Return the (X, Y) coordinate for the center point of the cell that contains the specified text.  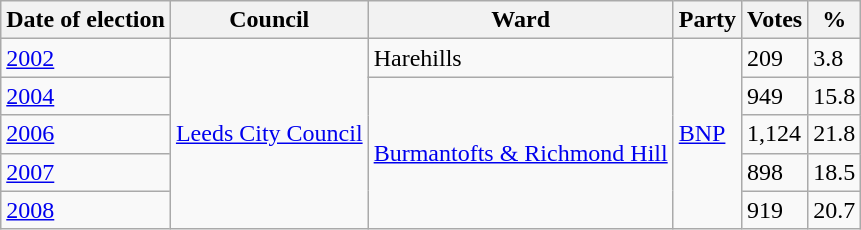
BNP (707, 134)
1,124 (775, 134)
% (834, 20)
18.5 (834, 172)
Votes (775, 20)
3.8 (834, 58)
Ward (520, 20)
20.7 (834, 210)
Party (707, 20)
949 (775, 96)
Harehills (520, 58)
21.8 (834, 134)
2006 (86, 134)
15.8 (834, 96)
209 (775, 58)
Leeds City Council (269, 134)
Burmantofts & Richmond Hill (520, 153)
2004 (86, 96)
2008 (86, 210)
2002 (86, 58)
898 (775, 172)
2007 (86, 172)
Date of election (86, 20)
919 (775, 210)
Council (269, 20)
